For the text-containing cell, return its midpoint in (X, Y) coordinate format. 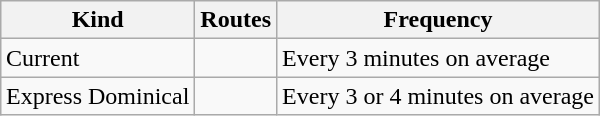
Every 3 minutes on average (438, 58)
Kind (97, 20)
Routes (236, 20)
Frequency (438, 20)
Every 3 or 4 minutes on average (438, 96)
Current (97, 58)
Express Dominical (97, 96)
